Locate the cell with the specified text and output its [X, Y] center coordinate. 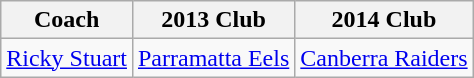
2013 Club [213, 20]
Canberra Raiders [384, 58]
2014 Club [384, 20]
Coach [67, 20]
Parramatta Eels [213, 58]
Ricky Stuart [67, 58]
